Return [x, y] of the center of cell containing provided text 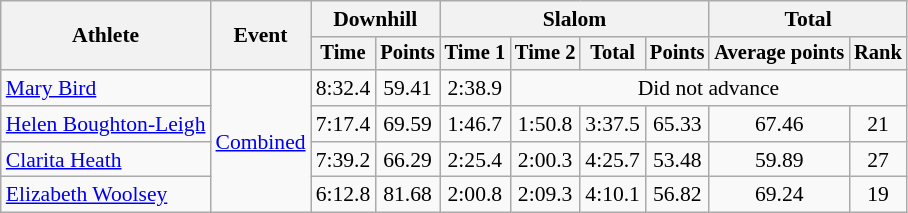
Time 2 [545, 54]
53.48 [677, 160]
19 [878, 195]
2:00.3 [545, 160]
27 [878, 160]
Elizabeth Woolsey [106, 195]
7:17.4 [344, 124]
2:38.9 [475, 88]
4:25.7 [612, 160]
3:37.5 [612, 124]
56.82 [677, 195]
2:00.8 [475, 195]
Helen Boughton-Leigh [106, 124]
Athlete [106, 36]
69.24 [779, 195]
Time [344, 54]
Mary Bird [106, 88]
1:46.7 [475, 124]
Event [261, 36]
1:50.8 [545, 124]
Did not advance [708, 88]
Time 1 [475, 54]
59.41 [407, 88]
4:10.1 [612, 195]
Average points [779, 54]
2:25.4 [475, 160]
Clarita Heath [106, 160]
69.59 [407, 124]
Combined [261, 141]
8:32.4 [344, 88]
65.33 [677, 124]
66.29 [407, 160]
6:12.8 [344, 195]
59.89 [779, 160]
21 [878, 124]
Slalom [575, 19]
81.68 [407, 195]
2:09.3 [545, 195]
67.46 [779, 124]
Rank [878, 54]
7:39.2 [344, 160]
Downhill [376, 19]
